Pinpoint the cell where the given text exists, returning its (X, Y) midpoint coordinate. 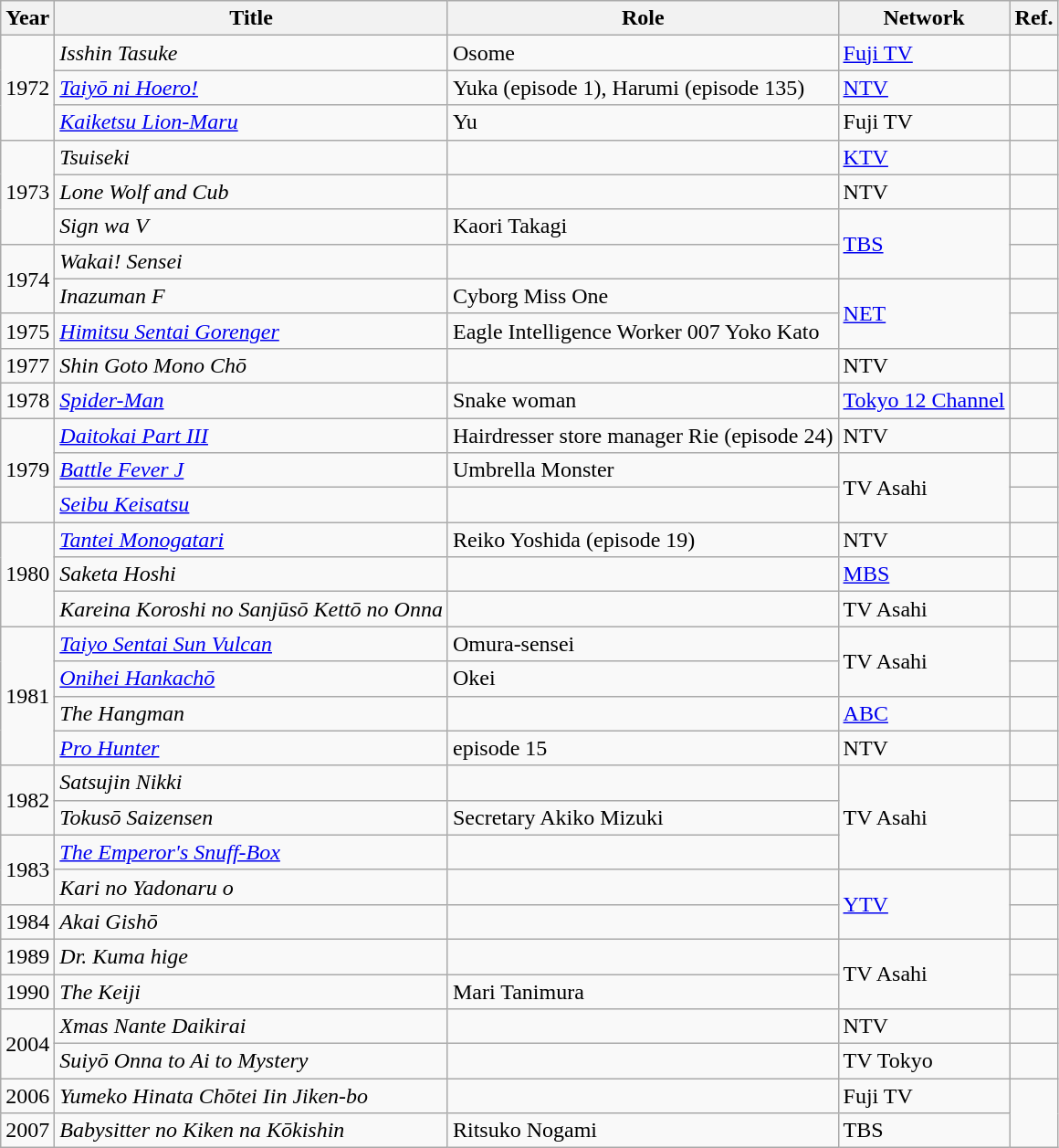
1983 (27, 869)
1979 (27, 470)
Isshin Tasuke (252, 53)
Reiko Yoshida (episode 19) (643, 540)
Babysitter no Kiken na Kōkishin (252, 1131)
Akai Gishō (252, 922)
Dr. Kuma hige (252, 956)
Tokusō Saizensen (252, 817)
Mari Tanimura (643, 991)
Inazuman F (252, 296)
Umbrella Monster (643, 470)
Sign wa V (252, 226)
Eagle Intelligence Worker 007 Yoko Kato (643, 331)
Kari no Yadonaru o (252, 887)
Hairdresser store manager Rie (episode 24) (643, 436)
Taiyo Sentai Sun Vulcan (252, 644)
1972 (27, 88)
Lone Wolf and Cub (252, 192)
1989 (27, 956)
Role (643, 18)
1977 (27, 365)
The Emperor's Snuff-Box (252, 852)
Seibu Keisatsu (252, 505)
Shin Goto Mono Chō (252, 365)
Xmas Nante Daikirai (252, 1027)
Okei (643, 679)
Snake woman (643, 400)
Secretary Akiko Mizuki (643, 817)
1978 (27, 400)
1980 (27, 574)
Wakai! Sensei (252, 261)
Tsuiseki (252, 157)
TV Tokyo (924, 1061)
Tantei Monogatari (252, 540)
The Keiji (252, 991)
Himitsu Sentai Gorenger (252, 331)
Saketa Hoshi (252, 574)
NET (924, 313)
Kaori Takagi (643, 226)
2006 (27, 1096)
Network (924, 18)
Osome (643, 53)
Ritsuko Nogami (643, 1131)
Battle Fever J (252, 470)
Kareina Koroshi no Sanjūsō Kettō no Onna (252, 609)
Cyborg Miss One (643, 296)
1981 (27, 696)
1982 (27, 800)
1990 (27, 991)
Onihei Hankachō (252, 679)
2007 (27, 1131)
Taiyō ni Hoero! (252, 88)
Satsujin Nikki (252, 783)
1984 (27, 922)
KTV (924, 157)
Yumeko Hinata Chōtei Iin Jiken-bo (252, 1096)
ABC (924, 713)
MBS (924, 574)
Yuka (episode 1), Harumi (episode 135) (643, 88)
1974 (27, 279)
Suiyō Onna to Ai to Mystery (252, 1061)
Year (27, 18)
Tokyo 12 Channel (924, 400)
Title (252, 18)
episode 15 (643, 748)
1975 (27, 331)
Spider-Man (252, 400)
Yu (643, 122)
Kaiketsu Lion-Maru (252, 122)
Daitokai Part III (252, 436)
The Hangman (252, 713)
1973 (27, 192)
Omura-sensei (643, 644)
Pro Hunter (252, 748)
Ref. (1033, 18)
YTV (924, 904)
2004 (27, 1044)
